Detect which cell encompasses the target text, then output its [x, y] center coordinate. 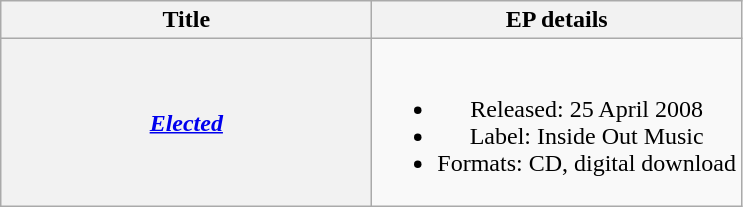
Title [186, 20]
Elected [186, 122]
EP details [557, 20]
Released: 25 April 2008Label: Inside Out MusicFormats: CD, digital download [557, 122]
